Capture the cell that displays the provided text and extract its [x, y] central coordinate. 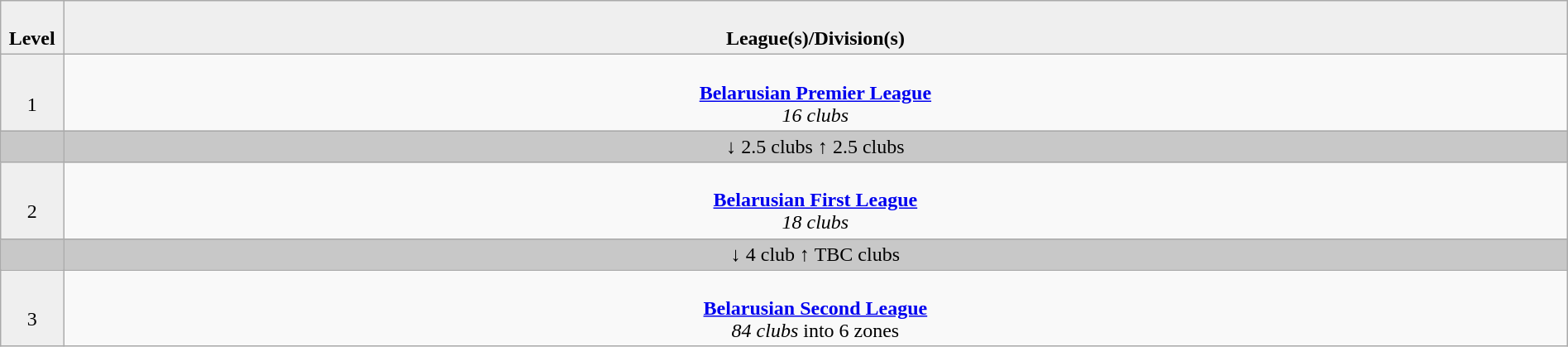
League(s)/Division(s) [815, 28]
↓ 4 club ↑ TBC clubs [815, 254]
Belarusian Premier League 16 clubs [815, 93]
2 [32, 200]
1 [32, 93]
3 [32, 308]
Belarusian First League 18 clubs [815, 200]
↓ 2.5 clubs ↑ 2.5 clubs [815, 147]
Belarusian Second League 84 clubs into 6 zones [815, 308]
Level [32, 28]
